Search for the cell housing the specified text and yield its (x, y) center coordinate. 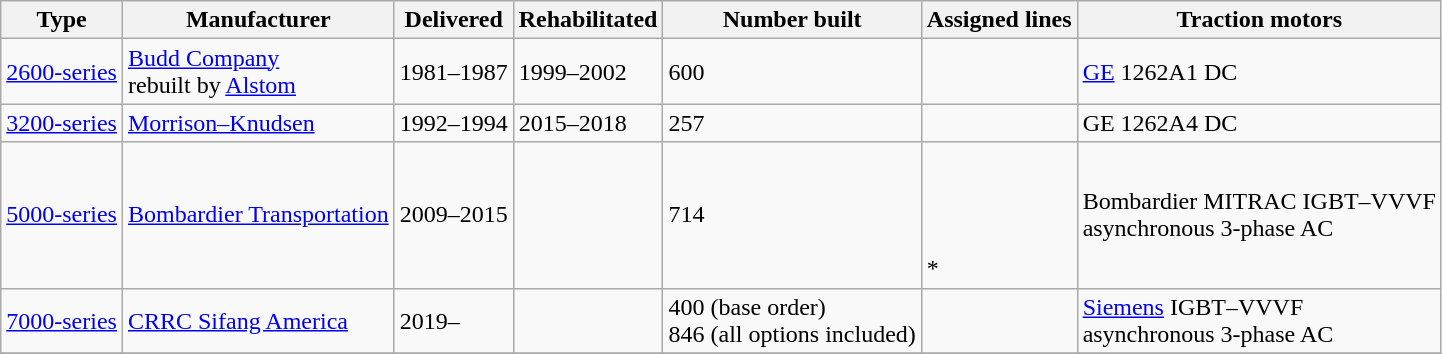
2009–2015 (454, 215)
400 (base order)846 (all options included) (792, 320)
1981–1987 (454, 72)
GE 1262A4 DC (1259, 123)
3200-series (62, 123)
1992–1994 (454, 123)
Siemens IGBT–VVVFasynchronous 3-phase AC (1259, 320)
2019– (454, 320)
1999–2002 (588, 72)
Number built (792, 20)
Delivered (454, 20)
600 (792, 72)
Bombardier Transportation (258, 215)
2600-series (62, 72)
GE 1262A1 DC (1259, 72)
Manufacturer (258, 20)
Budd Companyrebuilt by Alstom (258, 72)
2015–2018 (588, 123)
Morrison–Knudsen (258, 123)
5000-series (62, 215)
714 (792, 215)
257 (792, 123)
* (999, 215)
Type (62, 20)
Assigned lines (999, 20)
Bombardier MITRAC IGBT–VVVFasynchronous 3-phase AC (1259, 215)
CRRC Sifang America (258, 320)
Rehabilitated (588, 20)
7000-series (62, 320)
Traction motors (1259, 20)
